Return [x, y] of the center of cell containing provided text 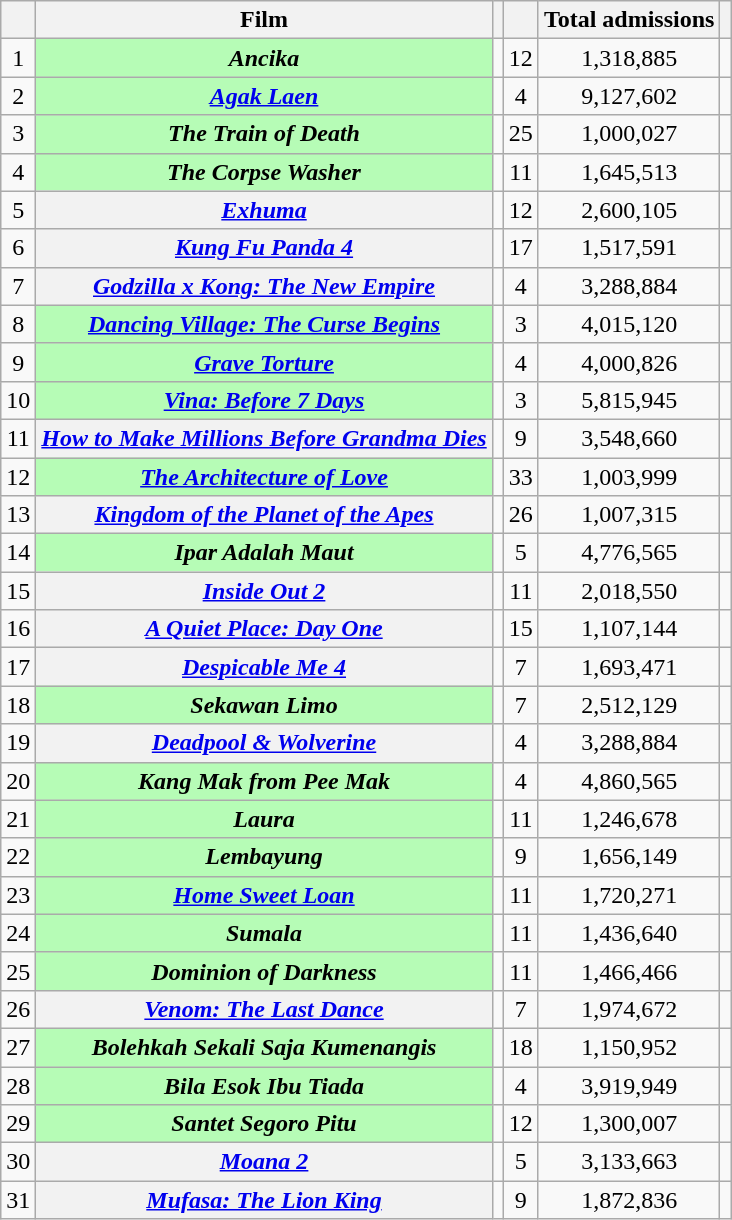
22 [18, 857]
Despicable Me 4 [264, 667]
The Corpse Washer [264, 172]
Exhuma [264, 210]
33 [520, 477]
Ipar Adalah Maut [264, 553]
2,512,129 [629, 705]
Sekawan Limo [264, 705]
20 [18, 781]
1,300,007 [629, 1124]
Total admissions [629, 20]
Bila Esok Ibu Tiada [264, 1085]
4,860,565 [629, 781]
4,776,565 [629, 553]
Kingdom of the Planet of the Apes [264, 515]
1,436,640 [629, 933]
Venom: The Last Dance [264, 1009]
Home Sweet Loan [264, 895]
1,007,315 [629, 515]
Santet Segoro Pitu [264, 1124]
Mufasa: The Lion King [264, 1200]
3,133,663 [629, 1162]
1,246,678 [629, 819]
2,600,105 [629, 210]
Ancika [264, 58]
9,127,602 [629, 96]
A Quiet Place: Day One [264, 629]
28 [18, 1085]
Sumala [264, 933]
24 [18, 933]
Bolehkah Sekali Saja Kumenangis [264, 1047]
30 [18, 1162]
21 [18, 819]
Grave Torture [264, 362]
1,150,952 [629, 1047]
1,720,271 [629, 895]
1,000,027 [629, 134]
1,872,836 [629, 1200]
1,318,885 [629, 58]
3,548,660 [629, 438]
14 [18, 553]
23 [18, 895]
4,000,826 [629, 362]
1,466,466 [629, 971]
Vina: Before 7 Days [264, 400]
The Train of Death [264, 134]
3,919,949 [629, 1085]
How to Make Millions Before Grandma Dies [264, 438]
6 [18, 248]
Inside Out 2 [264, 591]
19 [18, 743]
16 [18, 629]
Moana 2 [264, 1162]
The Architecture of Love [264, 477]
2 [18, 96]
Laura [264, 819]
1,974,672 [629, 1009]
1 [18, 58]
Agak Laen [264, 96]
1,107,144 [629, 629]
31 [18, 1200]
27 [18, 1047]
2,018,550 [629, 591]
8 [18, 324]
Kang Mak from Pee Mak [264, 781]
1,645,513 [629, 172]
1,003,999 [629, 477]
Film [264, 20]
1,656,149 [629, 857]
29 [18, 1124]
10 [18, 400]
Lembayung [264, 857]
1,693,471 [629, 667]
Godzilla x Kong: The New Empire [264, 286]
4,015,120 [629, 324]
Deadpool & Wolverine [264, 743]
Dominion of Darkness [264, 971]
1,517,591 [629, 248]
Dancing Village: The Curse Begins [264, 324]
13 [18, 515]
5,815,945 [629, 400]
Kung Fu Panda 4 [264, 248]
